Scan for the cell matching the given text and deliver its [x, y] coordinate at center. 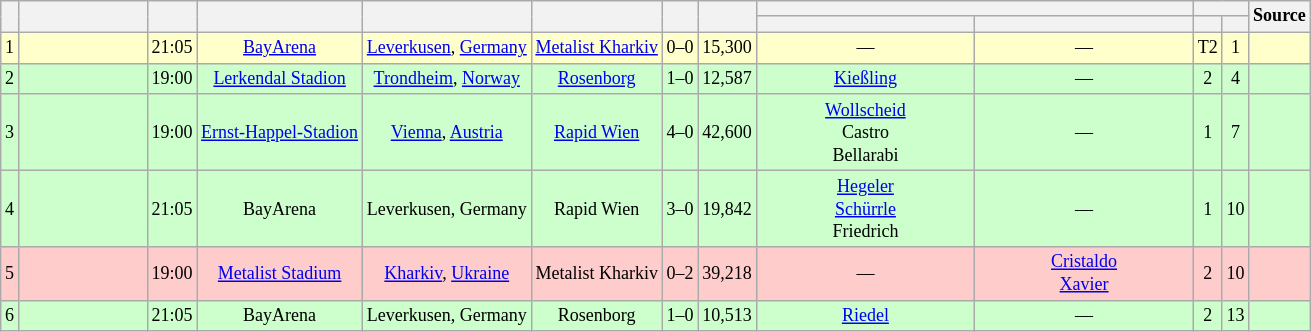
T2 [1208, 48]
7 [1236, 132]
10,513 [727, 316]
6 [10, 316]
5 [10, 274]
Ernst-Happel-Stadion [280, 132]
Metalist Stadium [280, 274]
Trondheim, Norway [446, 78]
Hegeler Schürrle Friedrich [866, 208]
Riedel [866, 316]
Kießling [866, 78]
Source [1280, 16]
4–0 [680, 132]
19,842 [727, 208]
12,587 [727, 78]
15,300 [727, 48]
39,218 [727, 274]
Cristaldo Xavier [1084, 274]
Vienna, Austria [446, 132]
3–0 [680, 208]
Wollscheid Castro Bellarabi [866, 132]
42,600 [727, 132]
3 [10, 132]
Lerkendal Stadion [280, 78]
0–0 [680, 48]
13 [1236, 316]
0–2 [680, 274]
Kharkiv, Ukraine [446, 274]
